Find where the given text appears and provide that cell's center as (X, Y) coordinate. 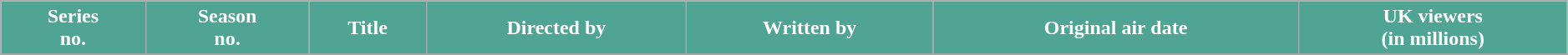
Seasonno. (227, 28)
Title (368, 28)
UK viewers(in millions) (1433, 28)
Written by (810, 28)
Seriesno. (74, 28)
Original air date (1116, 28)
Directed by (556, 28)
